Extract the (X, Y) coordinate from the center of the cell holding the provided text.  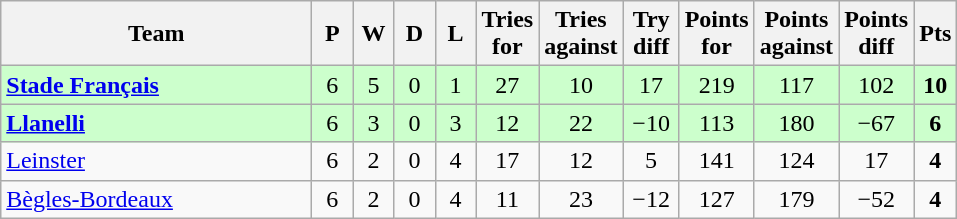
−12 (651, 199)
Points for (716, 34)
Points diff (876, 34)
−52 (876, 199)
Stade Français (156, 85)
27 (508, 85)
D (414, 34)
Leinster (156, 161)
−10 (651, 123)
−67 (876, 123)
102 (876, 85)
117 (796, 85)
141 (716, 161)
127 (716, 199)
Tries for (508, 34)
23 (581, 199)
113 (716, 123)
Tries against (581, 34)
Bègles-Bordeaux (156, 199)
P (332, 34)
179 (796, 199)
11 (508, 199)
Try diff (651, 34)
219 (716, 85)
Pts (936, 34)
L (456, 34)
1 (456, 85)
Team (156, 34)
W (374, 34)
22 (581, 123)
124 (796, 161)
Llanelli (156, 123)
Points against (796, 34)
180 (796, 123)
